Pinpoint the cell where the given text exists, returning its [x, y] midpoint coordinate. 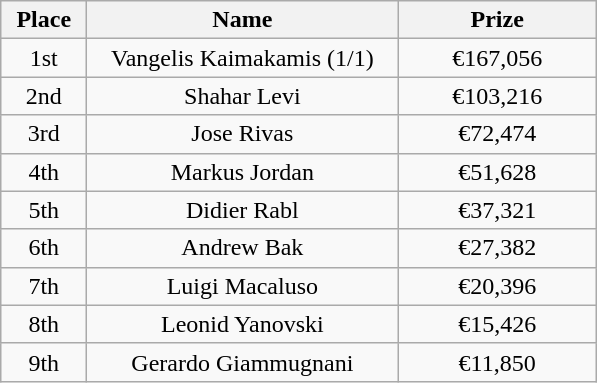
€20,396 [498, 286]
Shahar Levi [242, 96]
Place [44, 20]
€51,628 [498, 172]
2nd [44, 96]
Vangelis Kaimakamis (1/1) [242, 58]
3rd [44, 134]
Name [242, 20]
€27,382 [498, 248]
€37,321 [498, 210]
9th [44, 362]
€11,850 [498, 362]
Luigi Macaluso [242, 286]
5th [44, 210]
Andrew Bak [242, 248]
€72,474 [498, 134]
€15,426 [498, 324]
Markus Jordan [242, 172]
Didier Rabl [242, 210]
Prize [498, 20]
€167,056 [498, 58]
Gerardo Giammugnani [242, 362]
8th [44, 324]
Leonid Yanovski [242, 324]
€103,216 [498, 96]
4th [44, 172]
6th [44, 248]
1st [44, 58]
Jose Rivas [242, 134]
7th [44, 286]
